Capture the cell that displays the provided text and extract its (x, y) central coordinate. 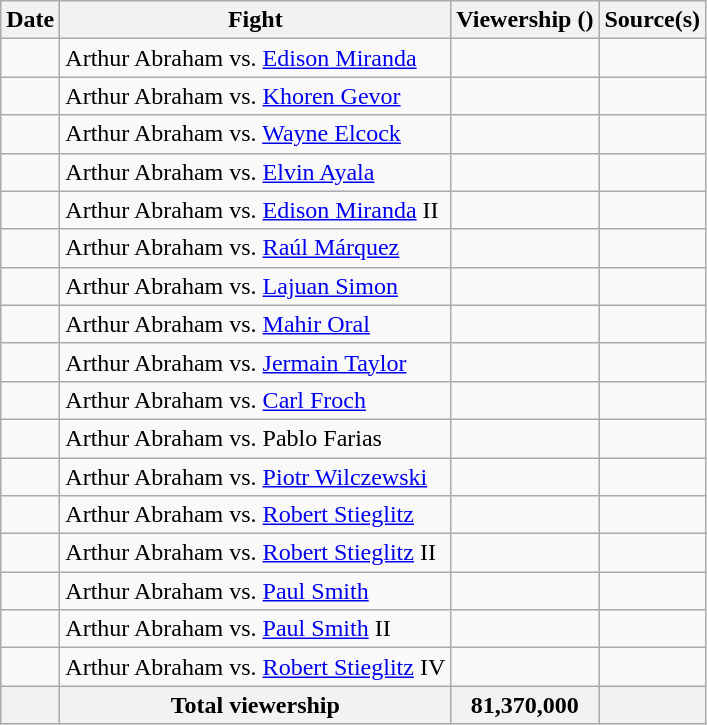
Total viewership (256, 705)
Arthur Abraham vs. Khoren Gevor (256, 96)
Source(s) (652, 20)
Date (30, 20)
Arthur Abraham vs. Lajuan Simon (256, 286)
Arthur Abraham vs. Robert Stieglitz IV (256, 667)
Arthur Abraham vs. Piotr Wilczewski (256, 477)
Arthur Abraham vs. Paul Smith (256, 591)
81,370,000 (525, 705)
Arthur Abraham vs. Carl Froch (256, 400)
Arthur Abraham vs. Edison Miranda II (256, 210)
Arthur Abraham vs. Paul Smith II (256, 629)
Arthur Abraham vs. Jermain Taylor (256, 362)
Arthur Abraham vs. Pablo Farias (256, 438)
Arthur Abraham vs. Robert Stieglitz II (256, 553)
Viewership () (525, 20)
Arthur Abraham vs. Mahir Oral (256, 324)
Arthur Abraham vs. Robert Stieglitz (256, 515)
Fight (256, 20)
Arthur Abraham vs. Edison Miranda (256, 58)
Arthur Abraham vs. Wayne Elcock (256, 134)
Arthur Abraham vs. Raúl Márquez (256, 248)
Arthur Abraham vs. Elvin Ayala (256, 172)
